Return the [X, Y] coordinate for the center point of the cell that contains the specified text.  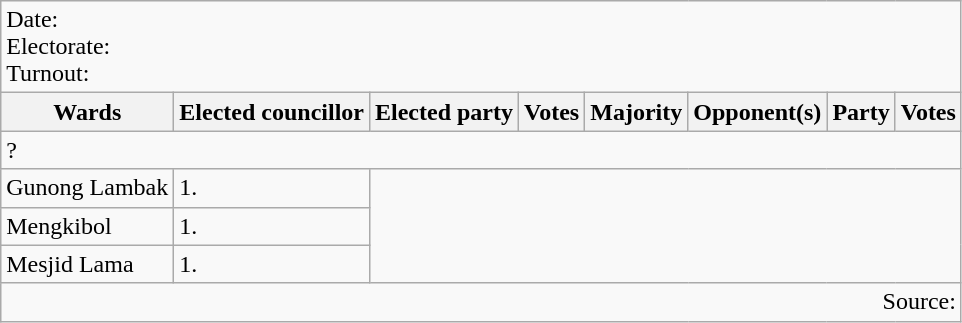
Gunong Lambak [88, 188]
Elected councillor [272, 112]
Mengkibol [88, 226]
Elected party [444, 112]
Wards [88, 112]
Date: Electorate: Turnout: [482, 47]
Opponent(s) [758, 112]
Source: [482, 302]
? [482, 150]
Majority [636, 112]
Mesjid Lama [88, 264]
Party [861, 112]
